From the cell containing the given text, extract its center point as (x, y) coordinate. 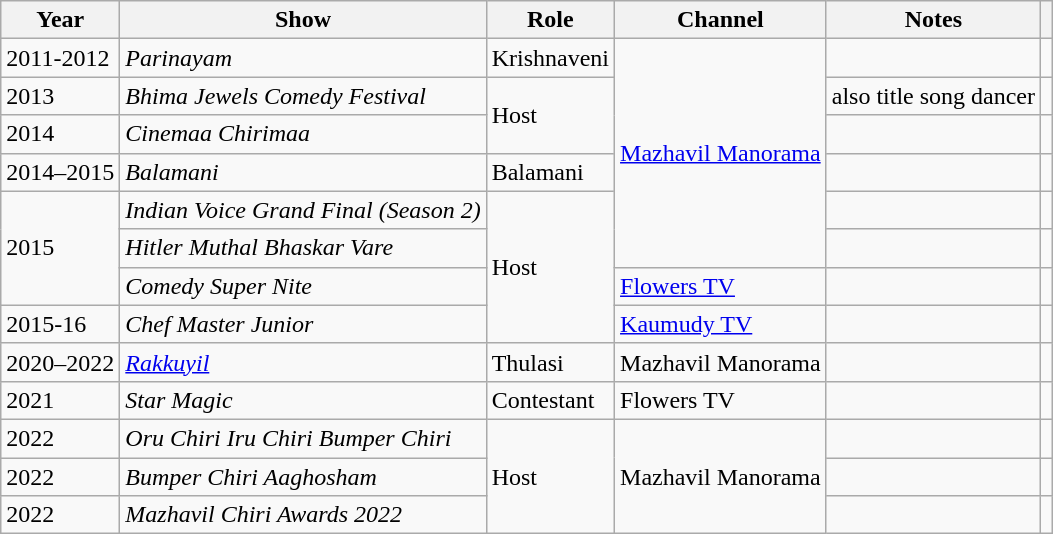
Hitler Muthal Bhaskar Vare (303, 248)
Oru Chiri Iru Chiri Bumper Chiri (303, 438)
Contestant (550, 400)
Star Magic (303, 400)
Mazhavil Chiri Awards 2022 (303, 515)
Show (303, 20)
Bumper Chiri Aaghosham (303, 477)
Cinemaa Chirimaa (303, 134)
Rakkuyil (303, 362)
Thulasi (550, 362)
Comedy Super Nite (303, 286)
Krishnaveni (550, 58)
Chef Master Junior (303, 324)
2014 (60, 134)
Bhima Jewels Comedy Festival (303, 96)
2015-16 (60, 324)
also title song dancer (933, 96)
2013 (60, 96)
2014–2015 (60, 172)
Year (60, 20)
2021 (60, 400)
2011-2012 (60, 58)
Kaumudy TV (721, 324)
2020–2022 (60, 362)
2015 (60, 248)
Parinayam (303, 58)
Channel (721, 20)
Role (550, 20)
Indian Voice Grand Final (Season 2) (303, 210)
Notes (933, 20)
